Find where the given text appears and provide that cell's center as (x, y) coordinate. 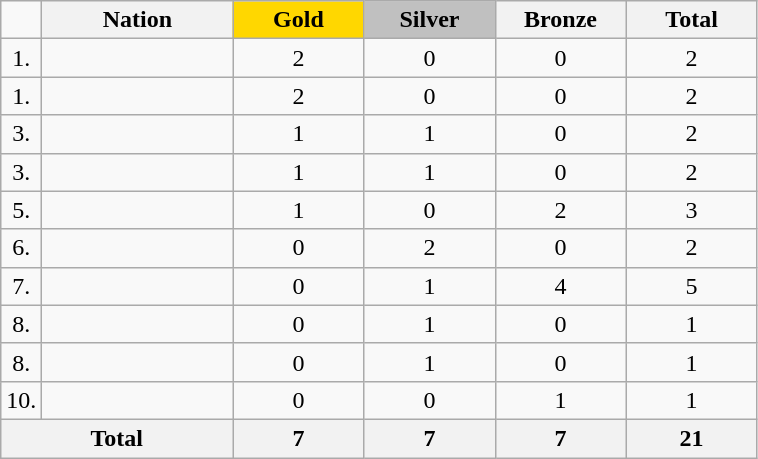
5 (692, 286)
3 (692, 210)
Gold (298, 20)
6. (22, 248)
5. (22, 210)
Silver (430, 20)
21 (692, 438)
Bronze (560, 20)
4 (560, 286)
10. (22, 400)
7. (22, 286)
Nation (138, 20)
